Search for the cell housing the specified text and yield its [x, y] center coordinate. 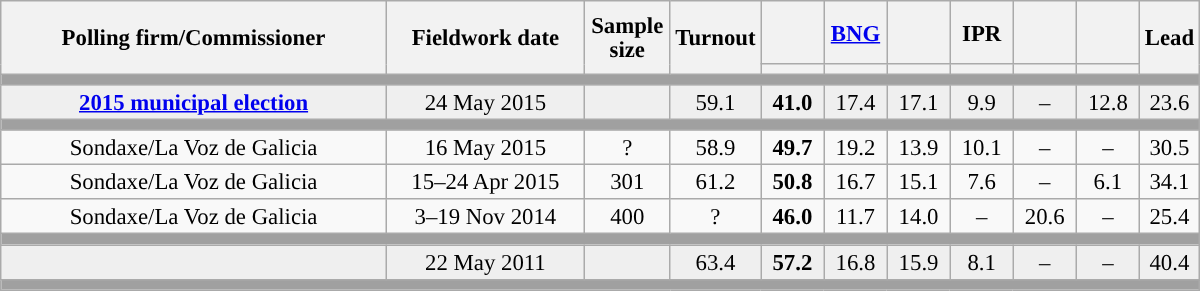
301 [627, 182]
IPR [982, 32]
400 [627, 218]
15.1 [918, 182]
22 May 2011 [485, 262]
20.6 [1044, 218]
Turnout [716, 38]
12.8 [1108, 102]
8.1 [982, 262]
61.2 [716, 182]
58.9 [716, 148]
9.9 [982, 102]
41.0 [792, 102]
24 May 2015 [485, 102]
13.9 [918, 148]
10.1 [982, 148]
57.2 [792, 262]
17.4 [856, 102]
63.4 [716, 262]
16 May 2015 [485, 148]
30.5 [1169, 148]
15–24 Apr 2015 [485, 182]
Lead [1169, 38]
11.7 [856, 218]
34.1 [1169, 182]
16.8 [856, 262]
16.7 [856, 182]
25.4 [1169, 218]
BNG [856, 32]
40.4 [1169, 262]
7.6 [982, 182]
17.1 [918, 102]
15.9 [918, 262]
Fieldwork date [485, 38]
Sample size [627, 38]
23.6 [1169, 102]
59.1 [716, 102]
49.7 [792, 148]
50.8 [792, 182]
46.0 [792, 218]
14.0 [918, 218]
6.1 [1108, 182]
3–19 Nov 2014 [485, 218]
Polling firm/Commissioner [194, 38]
2015 municipal election [194, 102]
19.2 [856, 148]
